Return the [x, y] coordinate for the center point of the cell that contains the specified text.  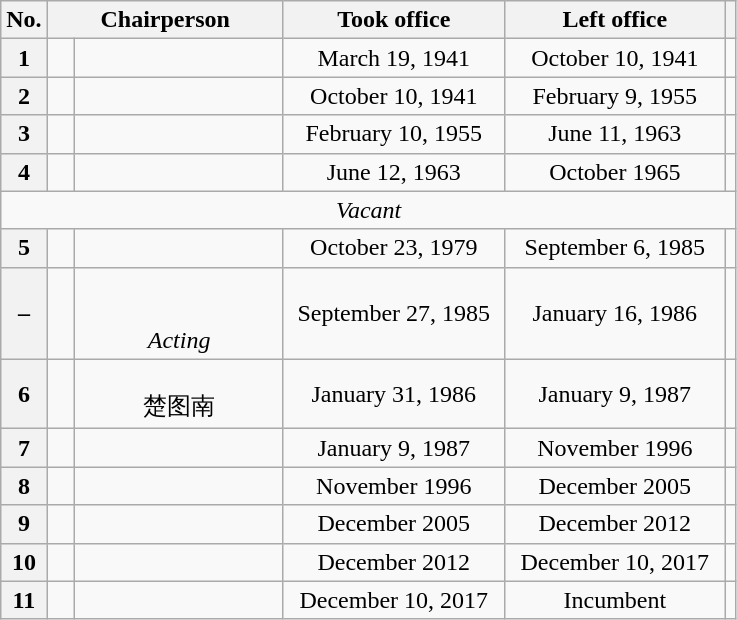
2 [24, 96]
Left office [614, 20]
4 [24, 172]
No. [24, 20]
February 10, 1955 [394, 134]
Vacant [369, 210]
11 [24, 600]
6 [24, 394]
June 11, 1963 [614, 134]
February 9, 1955 [614, 96]
Chairperson [165, 20]
September 27, 1985 [394, 313]
10 [24, 562]
5 [24, 248]
9 [24, 524]
Took office [394, 20]
January 31, 1986 [394, 394]
楚图南 [179, 394]
March 19, 1941 [394, 58]
8 [24, 486]
1 [24, 58]
Acting [179, 313]
Incumbent [614, 600]
June 12, 1963 [394, 172]
7 [24, 448]
January 16, 1986 [614, 313]
October 23, 1979 [394, 248]
– [24, 313]
September 6, 1985 [614, 248]
3 [24, 134]
October 1965 [614, 172]
